Identify which cell holds the provided text, then report its (X, Y) central coordinate. 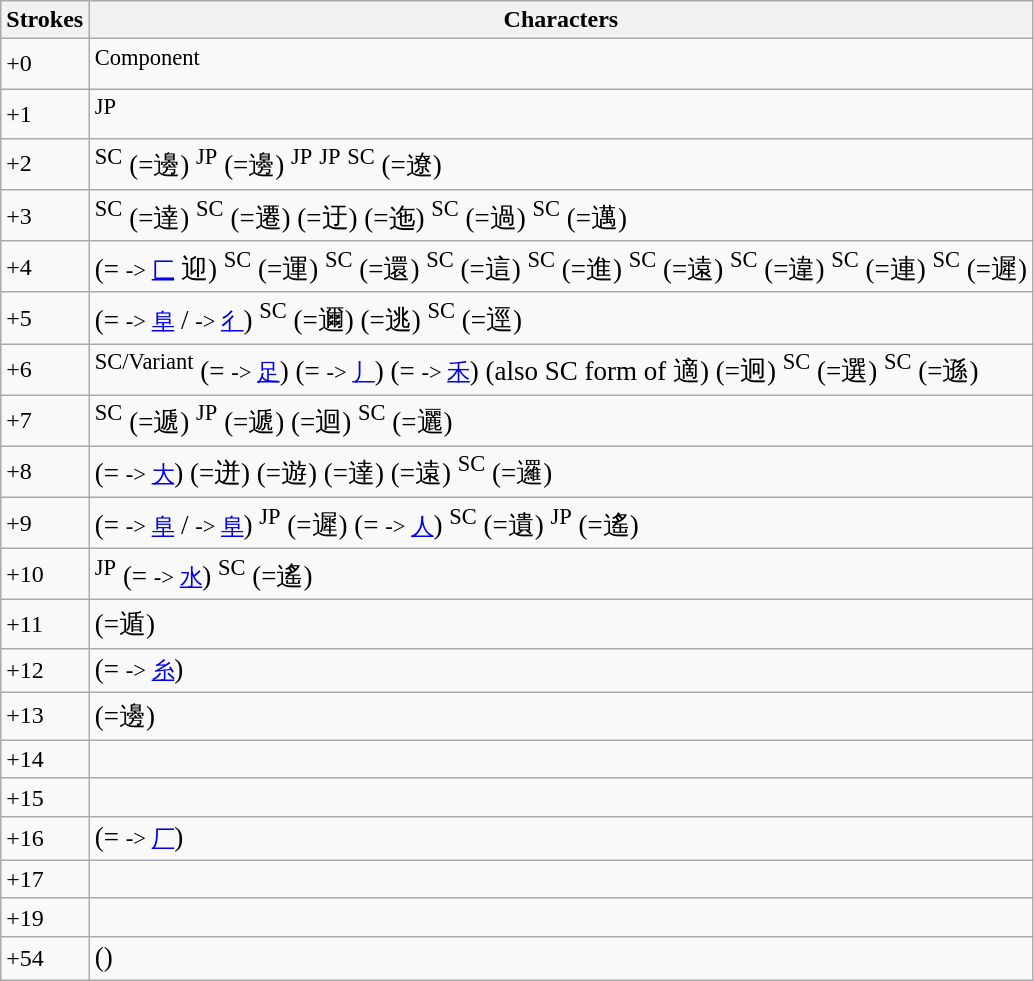
(= -> 阜 / -> 阜) JP (=遲) (= -> 人) SC (=遺) JP (=遙) (561, 522)
+4 (45, 266)
(= -> 厂) (561, 838)
+1 (45, 114)
+9 (45, 522)
+5 (45, 318)
+16 (45, 838)
+3 (45, 216)
(=遁) (561, 624)
Characters (561, 20)
JP (561, 114)
+10 (45, 574)
SC (=邊) JP (=邊) JP JP SC (=遼) (561, 164)
+15 (45, 797)
(= -> 糸) (561, 670)
+6 (45, 370)
SC/Variant (= -> 足) (= -> 丿) (= -> 禾) (also SC form of 適) (=迥) SC (=選) SC (=遜) (561, 370)
+13 (45, 716)
(= -> 阜 / -> 彳) SC (=邇) (=逃) SC (=逕) (561, 318)
(= -> 大) (=迸) (=遊) (=達) (=遠) SC (=邏) (561, 472)
+17 (45, 879)
+7 (45, 420)
+2 (45, 164)
+14 (45, 759)
+11 (45, 624)
+0 (45, 64)
+12 (45, 670)
() (561, 958)
(=邊) (561, 716)
+19 (45, 917)
+54 (45, 958)
SC (=達) SC (=遷) (=迂) (=迤) SC (=過) SC (=邁) (561, 216)
(= -> 匚 迎) SC (=運) SC (=還) SC (=這) SC (=進) SC (=遠) SC (=違) SC (=連) SC (=遲) (561, 266)
JP (= -> 水) SC (=遙) (561, 574)
Component (561, 64)
Strokes (45, 20)
SC (=遞) JP (=遞) (=迴) SC (=邐) (561, 420)
+8 (45, 472)
